Search for the cell housing the specified text and yield its [x, y] center coordinate. 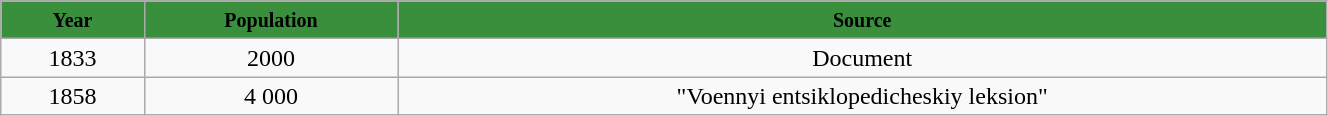
Year [72, 20]
Source [862, 20]
Document [862, 58]
2000 [271, 58]
Population [271, 20]
1858 [72, 96]
4 000 [271, 96]
1833 [72, 58]
"Voennyi entsiklopedicheskiy leksion" [862, 96]
